Capture the cell that displays the provided text and extract its [X, Y] central coordinate. 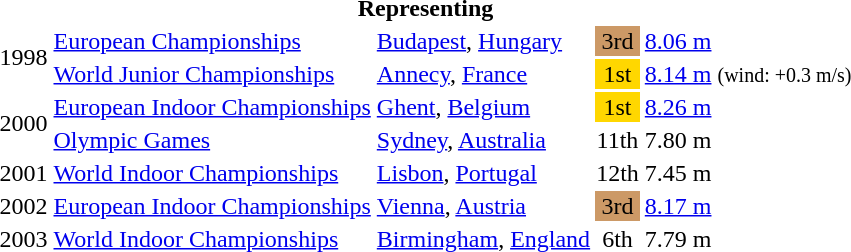
Ghent, Belgium [483, 107]
Vienna, Austria [483, 206]
Lisbon, Portugal [483, 173]
Olympic Games [212, 140]
World Indoor Championships [212, 173]
12th [618, 173]
European Championships [212, 41]
Annecy, France [483, 74]
World Junior Championships [212, 74]
Sydney, Australia [483, 140]
Budapest, Hungary [483, 41]
11th [618, 140]
